Capture the cell that displays the provided text and extract its (x, y) central coordinate. 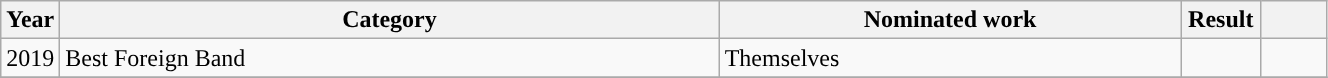
Year (30, 20)
Nominated work (950, 20)
Themselves (950, 58)
Result (1221, 20)
2019 (30, 58)
Best Foreign Band (390, 58)
Category (390, 20)
